Locate the cell with the specified text and output its [X, Y] center coordinate. 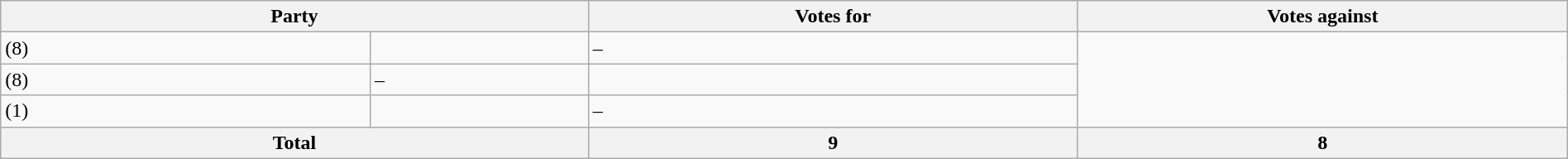
Party [294, 17]
Total [294, 142]
Votes for [833, 17]
Votes against [1322, 17]
8 [1322, 142]
(1) [185, 111]
9 [833, 142]
